Identify which cell holds the provided text, then report its [x, y] central coordinate. 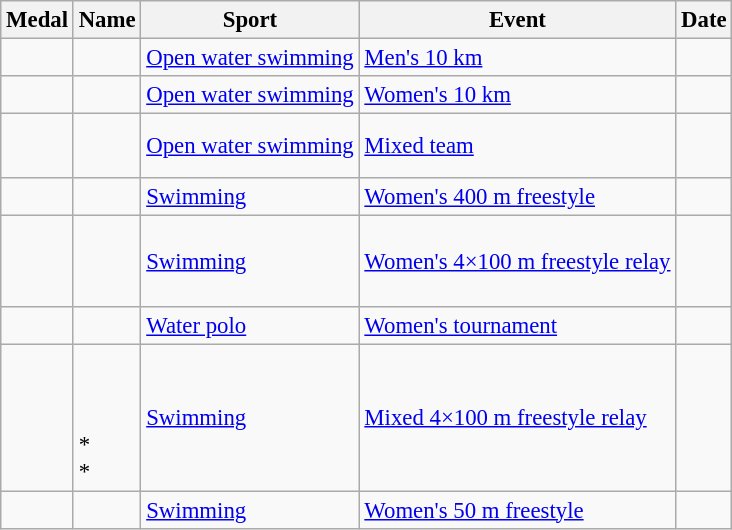
Mixed team [518, 146]
Sport [250, 20]
** [107, 418]
Women's 400 m freestyle [518, 197]
Women's 4×100 m freestyle relay [518, 262]
Women's 50 m freestyle [518, 510]
Name [107, 20]
Water polo [250, 327]
Date [704, 20]
Event [518, 20]
Medal [38, 20]
Mixed 4×100 m freestyle relay [518, 418]
Men's 10 km [518, 58]
Women's 10 km [518, 95]
Women's tournament [518, 327]
